For the text-containing cell, return its midpoint in [X, Y] coordinate format. 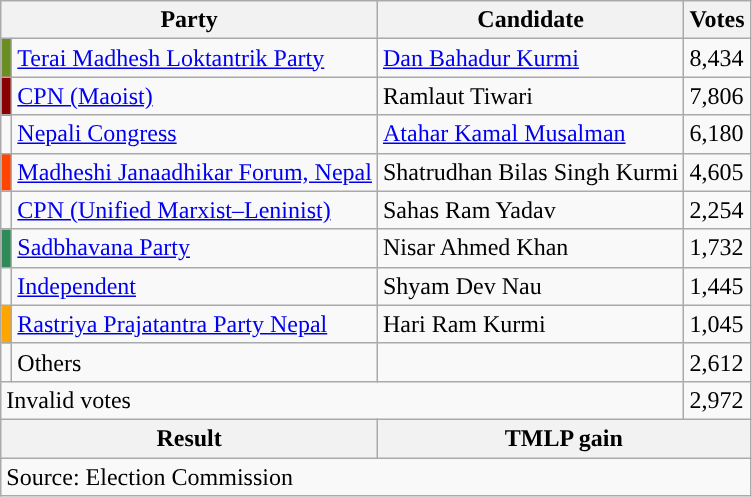
2,254 [717, 210]
CPN (Maoist) [195, 96]
7,806 [717, 96]
Nisar Ahmed Khan [530, 248]
Independent [195, 286]
Result [190, 438]
Ramlaut Tiwari [530, 96]
Sadbhavana Party [195, 248]
1,445 [717, 286]
Nepali Congress [195, 134]
Sahas Ram Yadav [530, 210]
Terai Madhesh Loktantrik Party [195, 58]
1,045 [717, 324]
2,612 [717, 362]
Shyam Dev Nau [530, 286]
TMLP gain [564, 438]
Source: Election Commission [376, 477]
Atahar Kamal Musalman [530, 134]
1,732 [717, 248]
Votes [717, 20]
2,972 [717, 400]
Party [190, 20]
Hari Ram Kurmi [530, 324]
Dan Bahadur Kurmi [530, 58]
Rastriya Prajatantra Party Nepal [195, 324]
Others [195, 362]
4,605 [717, 172]
8,434 [717, 58]
Invalid votes [342, 400]
Candidate [530, 20]
6,180 [717, 134]
CPN (Unified Marxist–Leninist) [195, 210]
Madheshi Janaadhikar Forum, Nepal [195, 172]
Shatrudhan Bilas Singh Kurmi [530, 172]
